From the cell containing the given text, extract its center point as [X, Y] coordinate. 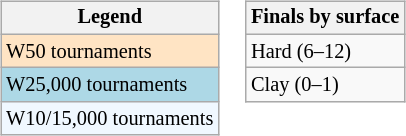
Legend [110, 18]
Finals by surface [325, 18]
Hard (6–12) [325, 51]
W10/15,000 tournaments [110, 119]
W25,000 tournaments [110, 85]
W50 tournaments [110, 51]
Clay (0–1) [325, 85]
